Return the (x, y) coordinate for the center point of the cell that contains the specified text.  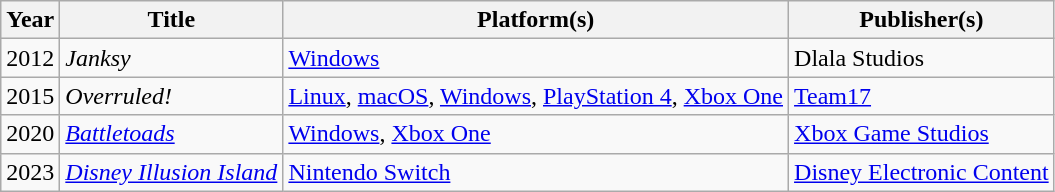
Linux, macOS, Windows, PlayStation 4, Xbox One (536, 96)
Overruled! (172, 96)
Janksy (172, 58)
Disney Electronic Content (922, 172)
Publisher(s) (922, 20)
Disney Illusion Island (172, 172)
Title (172, 20)
Windows, Xbox One (536, 134)
Battletoads (172, 134)
Windows (536, 58)
2015 (30, 96)
Dlala Studios (922, 58)
Nintendo Switch (536, 172)
2020 (30, 134)
Team17 (922, 96)
Year (30, 20)
2023 (30, 172)
Xbox Game Studios (922, 134)
2012 (30, 58)
Platform(s) (536, 20)
